From the cell containing the given text, extract its center point as [X, Y] coordinate. 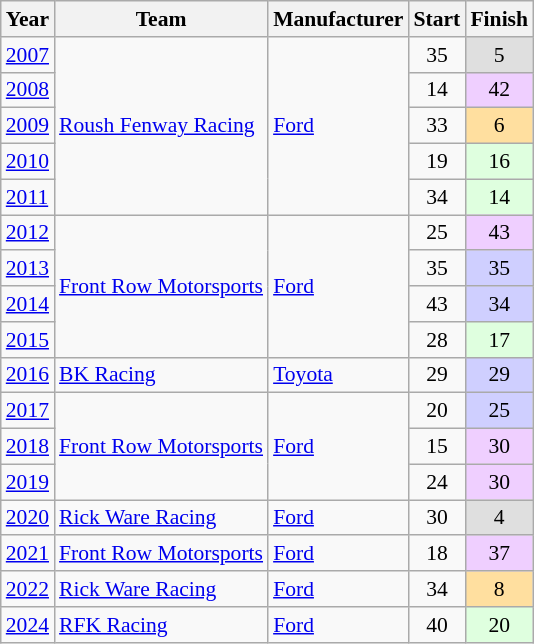
2007 [28, 55]
2012 [28, 233]
17 [499, 340]
Year [28, 19]
Start [436, 19]
Toyota [338, 375]
2009 [28, 126]
Roush Fenway Racing [161, 126]
2022 [28, 589]
2008 [28, 90]
2011 [28, 197]
19 [436, 162]
4 [499, 518]
2014 [28, 304]
Finish [499, 19]
2019 [28, 482]
15 [436, 447]
37 [499, 554]
8 [499, 589]
42 [499, 90]
24 [436, 482]
5 [499, 55]
33 [436, 126]
2024 [28, 625]
2010 [28, 162]
2018 [28, 447]
2021 [28, 554]
Manufacturer [338, 19]
28 [436, 340]
RFK Racing [161, 625]
2016 [28, 375]
40 [436, 625]
2020 [28, 518]
2015 [28, 340]
Team [161, 19]
2017 [28, 411]
BK Racing [161, 375]
2013 [28, 269]
18 [436, 554]
6 [499, 126]
16 [499, 162]
